From the cell containing the given text, extract its center point as (x, y) coordinate. 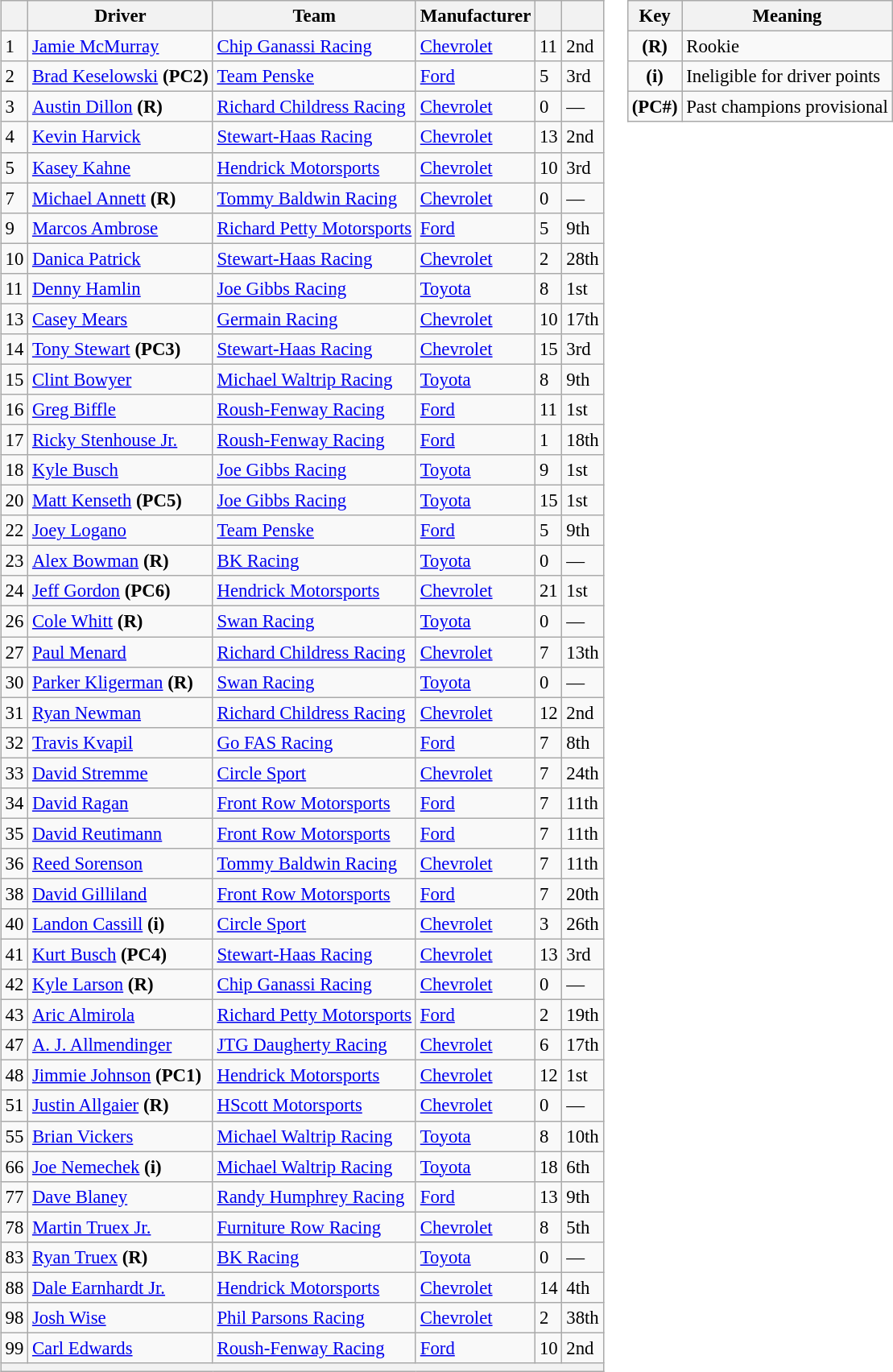
98 (14, 1318)
27 (14, 651)
Matt Kenseth (PC5) (121, 501)
Cole Whitt (R) (121, 622)
6th (583, 1167)
Josh Wise (121, 1318)
17 (14, 440)
Reed Sorenson (121, 864)
33 (14, 773)
22 (14, 531)
Michael Annett (R) (121, 198)
Denny Hamlin (121, 288)
Joey Logano (121, 531)
38th (583, 1318)
31 (14, 713)
10th (583, 1136)
43 (14, 1015)
Kasey Kahne (121, 167)
36 (14, 864)
51 (14, 1105)
Alex Bowman (R) (121, 561)
Ryan Newman (121, 713)
4th (583, 1287)
Furniture Row Racing (314, 1227)
66 (14, 1167)
Meaning (788, 16)
4 (14, 137)
Ryan Truex (R) (121, 1257)
HScott Motorsports (314, 1105)
21 (549, 591)
Paul Menard (121, 651)
Parker Kligerman (R) (121, 682)
Jimmie Johnson (PC1) (121, 1076)
David Gilliland (121, 894)
83 (14, 1257)
Brian Vickers (121, 1136)
JTG Daugherty Racing (314, 1045)
8th (583, 742)
Kyle Larson (R) (121, 985)
55 (14, 1136)
Key (655, 16)
16 (14, 410)
David Ragan (121, 803)
Driver (121, 16)
A. J. Allmendinger (121, 1045)
Landon Cassill (i) (121, 924)
20 (14, 501)
88 (14, 1287)
Greg Biffle (121, 410)
Kevin Harvick (121, 137)
5th (583, 1227)
28th (583, 258)
Phil Parsons Racing (314, 1318)
26th (583, 924)
(R) (655, 47)
Team (314, 16)
Clint Bowyer (121, 379)
18th (583, 440)
48 (14, 1076)
Dave Blaney (121, 1196)
78 (14, 1227)
Go FAS Racing (314, 742)
Kurt Busch (PC4) (121, 954)
99 (14, 1348)
32 (14, 742)
Randy Humphrey Racing (314, 1196)
Aric Almirola (121, 1015)
David Reutimann (121, 833)
19th (583, 1015)
Martin Truex Jr. (121, 1227)
Ricky Stenhouse Jr. (121, 440)
35 (14, 833)
Germain Racing (314, 319)
Tony Stewart (PC3) (121, 349)
77 (14, 1196)
Marcos Ambrose (121, 228)
23 (14, 561)
Casey Mears (121, 319)
(PC#) (655, 107)
24th (583, 773)
Kyle Busch (121, 470)
Danica Patrick (121, 258)
Past champions provisional (788, 107)
Dale Earnhardt Jr. (121, 1287)
Jamie McMurray (121, 47)
47 (14, 1045)
30 (14, 682)
(i) (655, 76)
Justin Allgaier (R) (121, 1105)
26 (14, 622)
Brad Keselowski (PC2) (121, 76)
13th (583, 651)
38 (14, 894)
6 (549, 1045)
Joe Nemechek (i) (121, 1167)
40 (14, 924)
Travis Kvapil (121, 742)
Manufacturer (475, 16)
42 (14, 985)
Carl Edwards (121, 1348)
20th (583, 894)
David Stremme (121, 773)
Jeff Gordon (PC6) (121, 591)
Ineligible for driver points (788, 76)
34 (14, 803)
41 (14, 954)
Austin Dillon (R) (121, 107)
24 (14, 591)
Rookie (788, 47)
